Determine the [X, Y] coordinate at the center of the cell enclosing the given text.  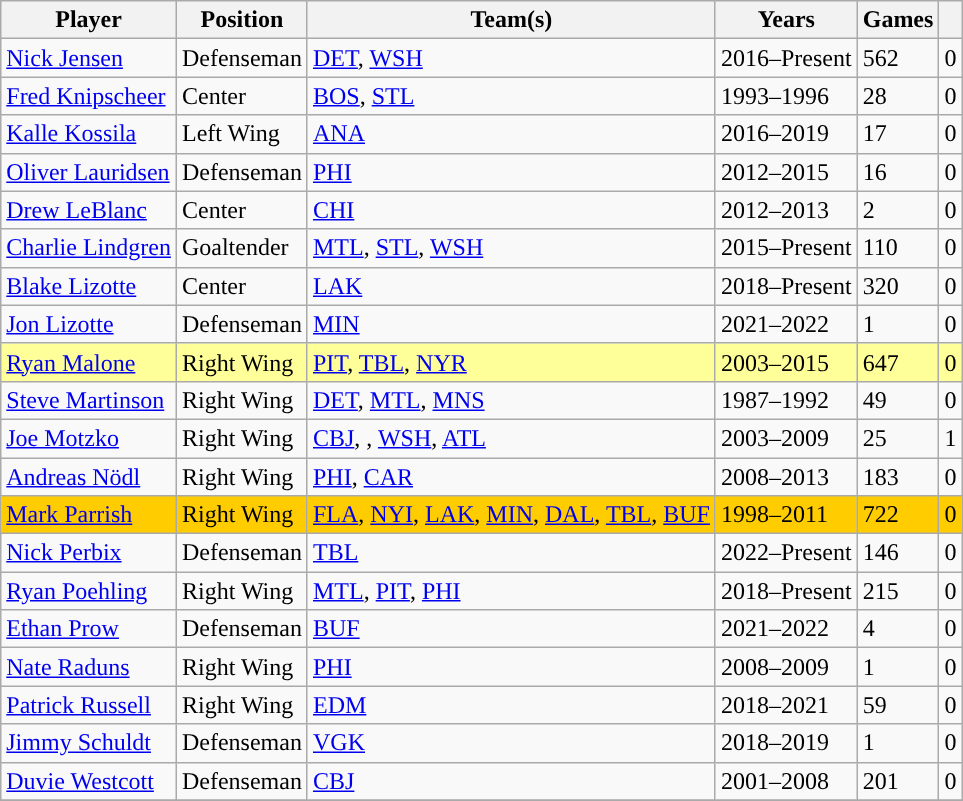
Fred Knipscheer [89, 96]
Oliver Lauridsen [89, 172]
Left Wing [242, 134]
FLA, NYI, LAK, MIN, DAL, TBL, BUF [511, 515]
Andreas Nödl [89, 477]
BUF [511, 629]
Nick Jensen [89, 58]
2016–2019 [786, 134]
2003–2015 [786, 362]
320 [898, 286]
CBJ, , WSH, ATL [511, 438]
2 [898, 210]
2015–Present [786, 248]
Years [786, 20]
Games [898, 20]
562 [898, 58]
2016–Present [786, 58]
BOS, STL [511, 96]
4 [898, 629]
215 [898, 591]
Joe Motzko [89, 438]
Ryan Malone [89, 362]
DET, WSH [511, 58]
49 [898, 400]
17 [898, 134]
PIT, TBL, NYR [511, 362]
Team(s) [511, 20]
2012–2013 [786, 210]
183 [898, 477]
PHI, CAR [511, 477]
2008–2009 [786, 667]
Blake Lizotte [89, 286]
TBL [511, 553]
CHI [511, 210]
2003–2009 [786, 438]
146 [898, 553]
16 [898, 172]
Goaltender [242, 248]
EDM [511, 705]
DET, MTL, MNS [511, 400]
Nate Raduns [89, 667]
LAK [511, 286]
25 [898, 438]
2018–2019 [786, 743]
Position [242, 20]
Kalle Kossila [89, 134]
CBJ [511, 781]
2001–2008 [786, 781]
2008–2013 [786, 477]
2012–2015 [786, 172]
Player [89, 20]
2018–2021 [786, 705]
Jimmy Schuldt [89, 743]
722 [898, 515]
MTL, STL, WSH [511, 248]
1998–2011 [786, 515]
59 [898, 705]
Ryan Poehling [89, 591]
Mark Parrish [89, 515]
VGK [511, 743]
Drew LeBlanc [89, 210]
647 [898, 362]
Charlie Lindgren [89, 248]
ANA [511, 134]
Duvie Westcott [89, 781]
Steve Martinson [89, 400]
MTL, PIT, PHI [511, 591]
Nick Perbix [89, 553]
1993–1996 [786, 96]
Ethan Prow [89, 629]
MIN [511, 324]
2022–Present [786, 553]
1987–1992 [786, 400]
Jon Lizotte [89, 324]
110 [898, 248]
201 [898, 781]
28 [898, 96]
Patrick Russell [89, 705]
